For the text-containing cell, return its midpoint in [X, Y] coordinate format. 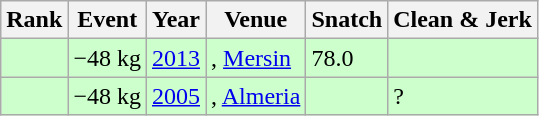
Venue [256, 20]
Event [108, 20]
Clean & Jerk [463, 20]
? [463, 96]
Snatch [347, 20]
, Mersin [256, 58]
2005 [176, 96]
Rank [34, 20]
Year [176, 20]
78.0 [347, 58]
2013 [176, 58]
, Almeria [256, 96]
